Determine the [x, y] coordinate at the center of the cell enclosing the given text.  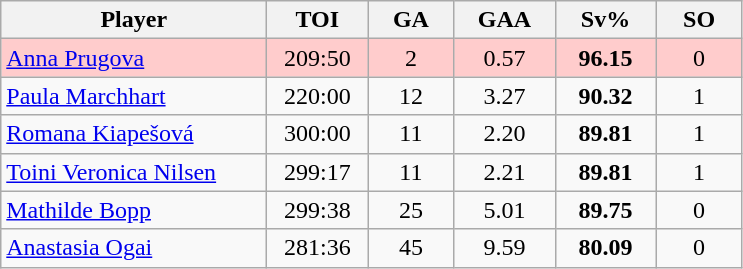
299:17 [318, 172]
9.59 [504, 248]
Toini Veronica Nilsen [134, 172]
Paula Marchhart [134, 96]
80.09 [606, 248]
299:38 [318, 210]
25 [411, 210]
96.15 [606, 58]
GA [411, 20]
Anastasia Ogai [134, 248]
220:00 [318, 96]
89.75 [606, 210]
TOI [318, 20]
2 [411, 58]
300:00 [318, 134]
2.20 [504, 134]
209:50 [318, 58]
Mathilde Bopp [134, 210]
90.32 [606, 96]
Player [134, 20]
12 [411, 96]
Sv% [606, 20]
0.57 [504, 58]
Romana Kiapešová [134, 134]
GAA [504, 20]
5.01 [504, 210]
Anna Prugova [134, 58]
SO [699, 20]
281:36 [318, 248]
2.21 [504, 172]
45 [411, 248]
3.27 [504, 96]
